Extract the [X, Y] coordinate from the center of the cell holding the provided text.  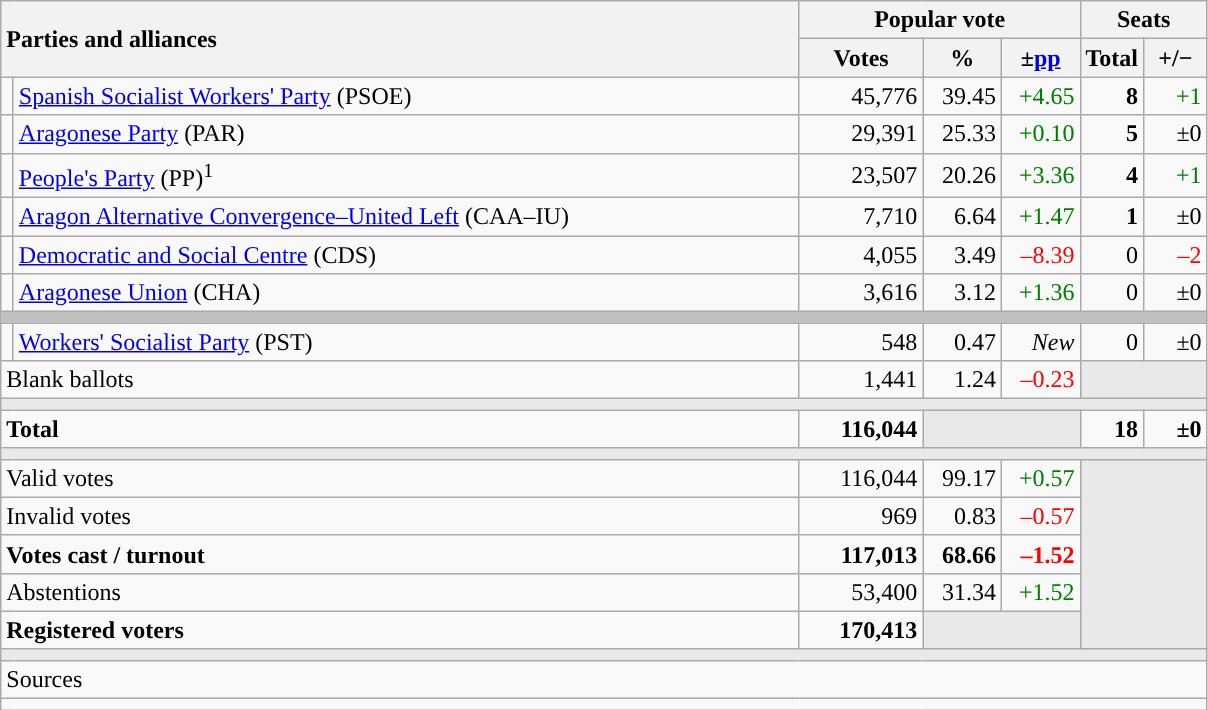
117,013 [861, 554]
±pp [1040, 58]
3.49 [962, 255]
Aragonese Party (PAR) [406, 134]
170,413 [861, 630]
Democratic and Social Centre (CDS) [406, 255]
25.33 [962, 134]
+0.10 [1040, 134]
45,776 [861, 96]
–0.23 [1040, 380]
Parties and alliances [400, 39]
969 [861, 516]
Aragon Alternative Convergence–United Left (CAA–IU) [406, 217]
Sources [604, 679]
+1.52 [1040, 592]
–0.57 [1040, 516]
Blank ballots [400, 380]
20.26 [962, 176]
68.66 [962, 554]
5 [1112, 134]
New [1040, 342]
3.12 [962, 293]
+1.36 [1040, 293]
Seats [1144, 20]
Workers' Socialist Party (PST) [406, 342]
3,616 [861, 293]
53,400 [861, 592]
4 [1112, 176]
+/− [1176, 58]
29,391 [861, 134]
+4.65 [1040, 96]
–8.39 [1040, 255]
Valid votes [400, 478]
–2 [1176, 255]
+1.47 [1040, 217]
+0.57 [1040, 478]
18 [1112, 429]
8 [1112, 96]
7,710 [861, 217]
People's Party (PP)1 [406, 176]
Votes [861, 58]
548 [861, 342]
4,055 [861, 255]
1,441 [861, 380]
Popular vote [940, 20]
–1.52 [1040, 554]
+3.36 [1040, 176]
Spanish Socialist Workers' Party (PSOE) [406, 96]
6.64 [962, 217]
99.17 [962, 478]
0.47 [962, 342]
1.24 [962, 380]
31.34 [962, 592]
Aragonese Union (CHA) [406, 293]
Registered voters [400, 630]
Abstentions [400, 592]
23,507 [861, 176]
39.45 [962, 96]
0.83 [962, 516]
1 [1112, 217]
Invalid votes [400, 516]
% [962, 58]
Votes cast / turnout [400, 554]
